Scan for the cell matching the given text and deliver its (x, y) coordinate at center. 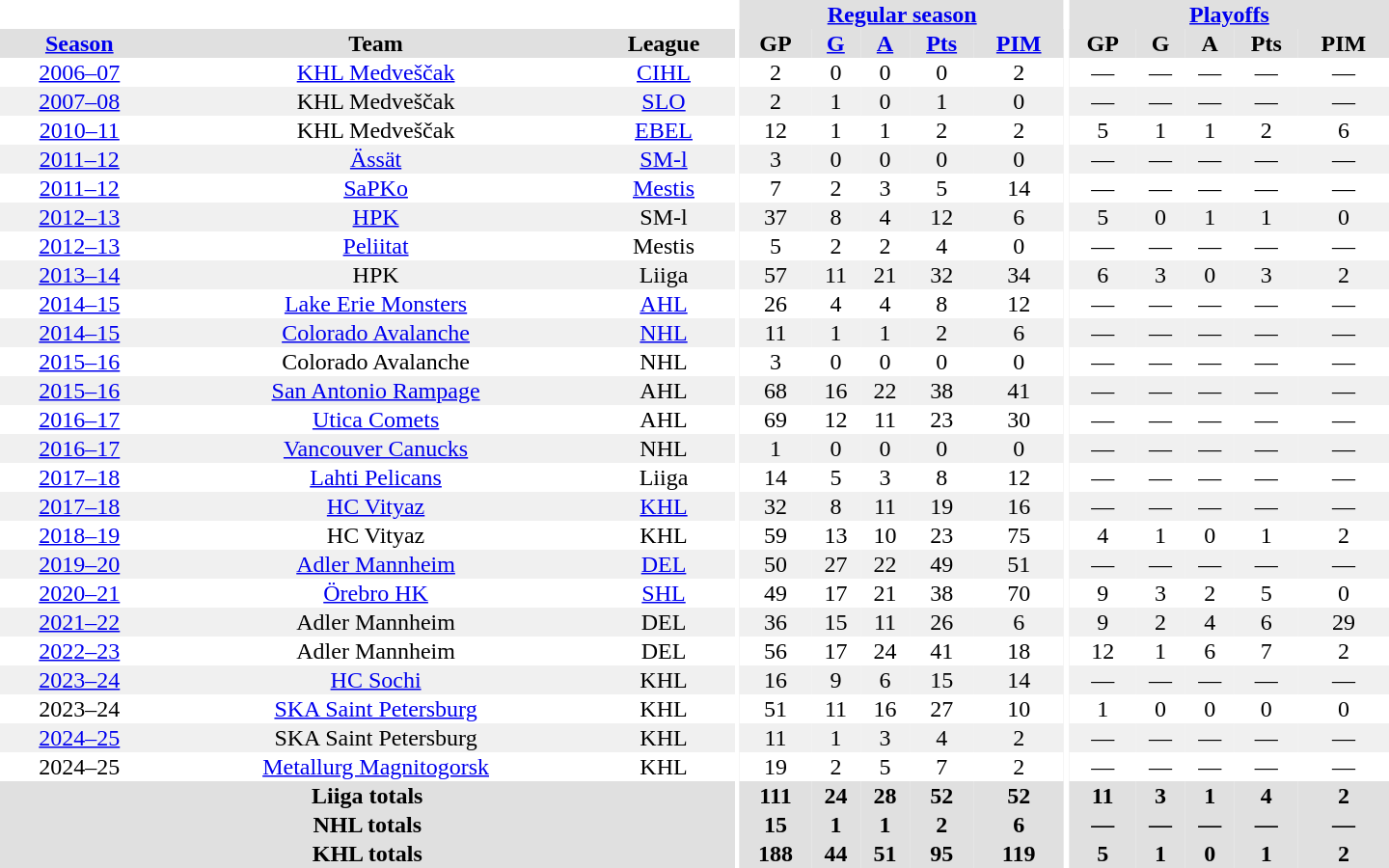
69 (776, 420)
EBEL (664, 130)
Utica Comets (376, 420)
San Antonio Rampage (376, 391)
Peliitat (376, 246)
34 (1019, 275)
2007–08 (79, 101)
2020–21 (79, 593)
Vancouver Canucks (376, 448)
Playoffs (1229, 14)
SaPKo (376, 188)
Regular season (902, 14)
League (664, 43)
Örebro HK (376, 593)
36 (776, 622)
2010–11 (79, 130)
2021–22 (79, 622)
Lake Erie Monsters (376, 304)
59 (776, 535)
2018–19 (79, 535)
2013–14 (79, 275)
68 (776, 391)
CIHL (664, 72)
18 (1019, 651)
SLO (664, 101)
188 (776, 854)
57 (776, 275)
119 (1019, 854)
Team (376, 43)
29 (1344, 622)
Ässät (376, 159)
HC Sochi (376, 680)
28 (885, 796)
Lahti Pelicans (376, 477)
KHL totals (367, 854)
44 (835, 854)
50 (776, 564)
2022–23 (79, 651)
95 (941, 854)
111 (776, 796)
13 (835, 535)
75 (1019, 535)
Liiga totals (367, 796)
37 (776, 217)
2019–20 (79, 564)
Metallurg Magnitogorsk (376, 767)
30 (1019, 420)
56 (776, 651)
Season (79, 43)
70 (1019, 593)
SHL (664, 593)
NHL totals (367, 825)
2006–07 (79, 72)
